Search for the cell housing the specified text and yield its [X, Y] center coordinate. 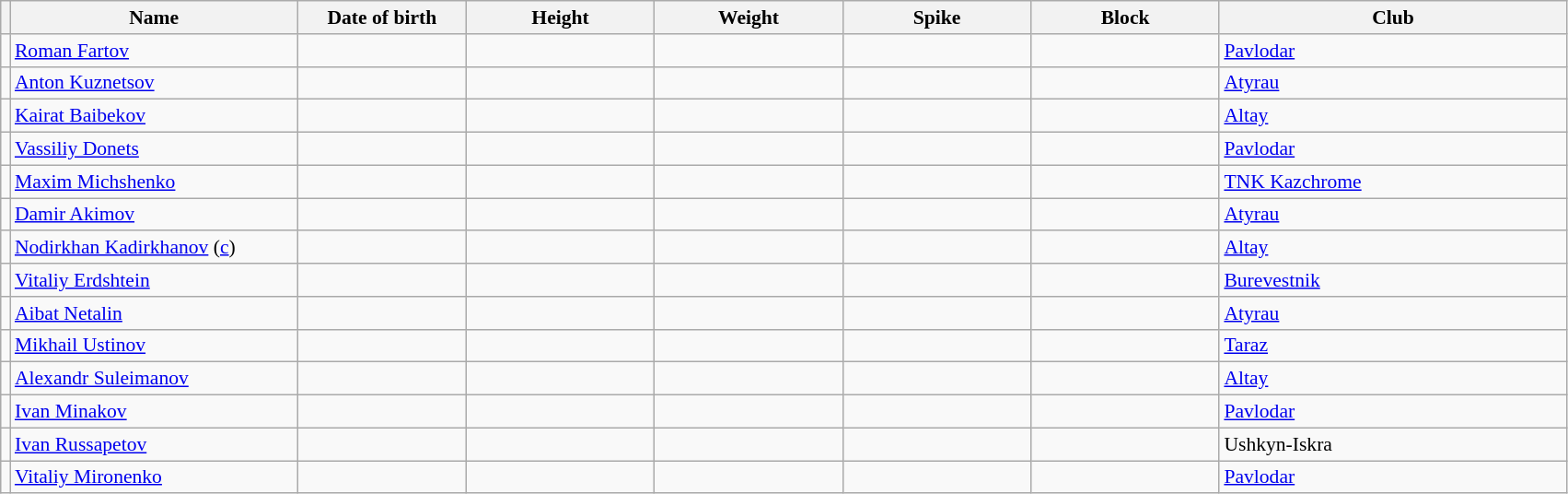
Vitaliy Mironenko [155, 477]
Maxim Michshenko [155, 182]
Weight [749, 18]
Anton Kuznetsov [155, 83]
Taraz [1392, 346]
TNK Kazchrome [1392, 182]
Name [155, 18]
Date of birth [381, 18]
Ivan Russapetov [155, 444]
Burevestnik [1392, 280]
Alexandr Suleimanov [155, 379]
Spike [937, 18]
Height [560, 18]
Ushkyn-Iskra [1392, 444]
Damir Akimov [155, 215]
Block [1125, 18]
Mikhail Ustinov [155, 346]
Aibat Netalin [155, 313]
Club [1392, 18]
Nodirkhan Kadirkhanov (c) [155, 248]
Vitaliy Erdshtein [155, 280]
Ivan Minakov [155, 412]
Vassiliy Donets [155, 149]
Kairat Baibekov [155, 116]
Roman Fartov [155, 51]
